Detect which cell encompasses the target text, then output its [X, Y] center coordinate. 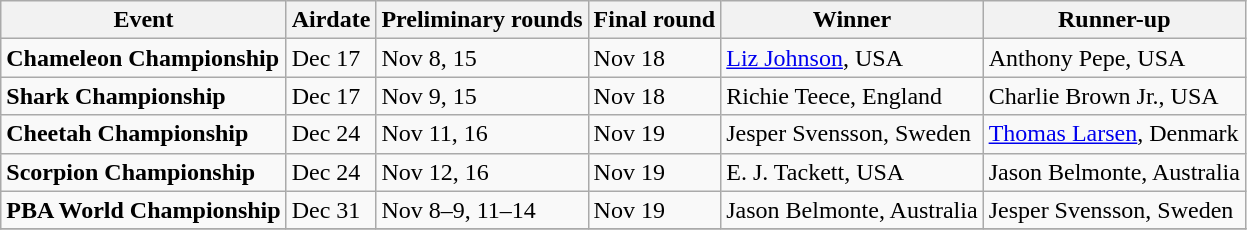
Anthony Pepe, USA [1114, 58]
Shark Championship [144, 96]
Final round [654, 20]
PBA World Championship [144, 210]
Nov 12, 16 [482, 172]
Event [144, 20]
Nov 9, 15 [482, 96]
Nov 11, 16 [482, 134]
Nov 8–9, 11–14 [482, 210]
Liz Johnson, USA [852, 58]
Scorpion Championship [144, 172]
Preliminary rounds [482, 20]
E. J. Tackett, USA [852, 172]
Dec 31 [331, 210]
Richie Teece, England [852, 96]
Airdate [331, 20]
Nov 8, 15 [482, 58]
Chameleon Championship [144, 58]
Runner-up [1114, 20]
Thomas Larsen, Denmark [1114, 134]
Winner [852, 20]
Charlie Brown Jr., USA [1114, 96]
Cheetah Championship [144, 134]
